Scan for the cell matching the given text and deliver its [x, y] coordinate at center. 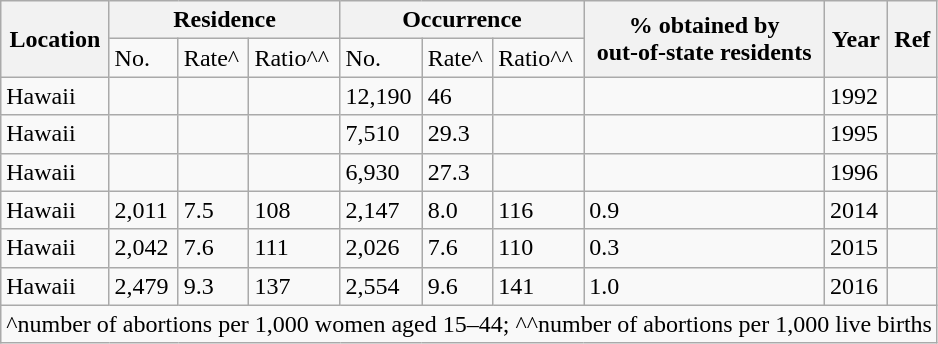
1.0 [704, 286]
7,510 [381, 134]
2015 [856, 248]
12,190 [381, 96]
111 [294, 248]
Residence [224, 20]
27.3 [458, 172]
7.5 [214, 210]
9.3 [214, 286]
29.3 [458, 134]
9.6 [458, 286]
Location [55, 39]
Ref [912, 39]
1992 [856, 96]
1996 [856, 172]
Occurrence [462, 20]
0.9 [704, 210]
141 [538, 286]
0.3 [704, 248]
108 [294, 210]
2,011 [144, 210]
137 [294, 286]
46 [458, 96]
8.0 [458, 210]
116 [538, 210]
% obtained byout-of-state residents [704, 39]
110 [538, 248]
^number of abortions per 1,000 women aged 15–44; ^^number of abortions per 1,000 live births [470, 324]
Year [856, 39]
2,042 [144, 248]
2,147 [381, 210]
1995 [856, 134]
2014 [856, 210]
2,479 [144, 286]
2,026 [381, 248]
6,930 [381, 172]
2016 [856, 286]
2,554 [381, 286]
